Output the (x, y) coordinate of the center of the cell containing the given text.  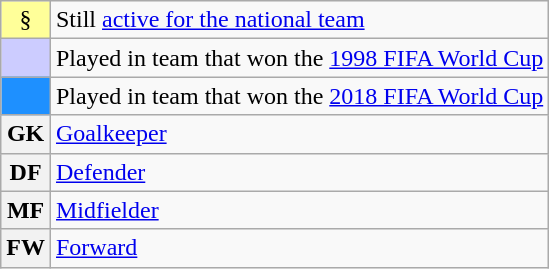
DF (26, 172)
Played in team that won the 2018 FIFA World Cup (299, 96)
Midfielder (299, 210)
Forward (299, 248)
Still active for the national team (299, 20)
MF (26, 210)
FW (26, 248)
Played in team that won the 1998 FIFA World Cup (299, 58)
Defender (299, 172)
§ (26, 20)
GK (26, 134)
Goalkeeper (299, 134)
